Extract the (x, y) coordinate from the center of the cell holding the provided text.  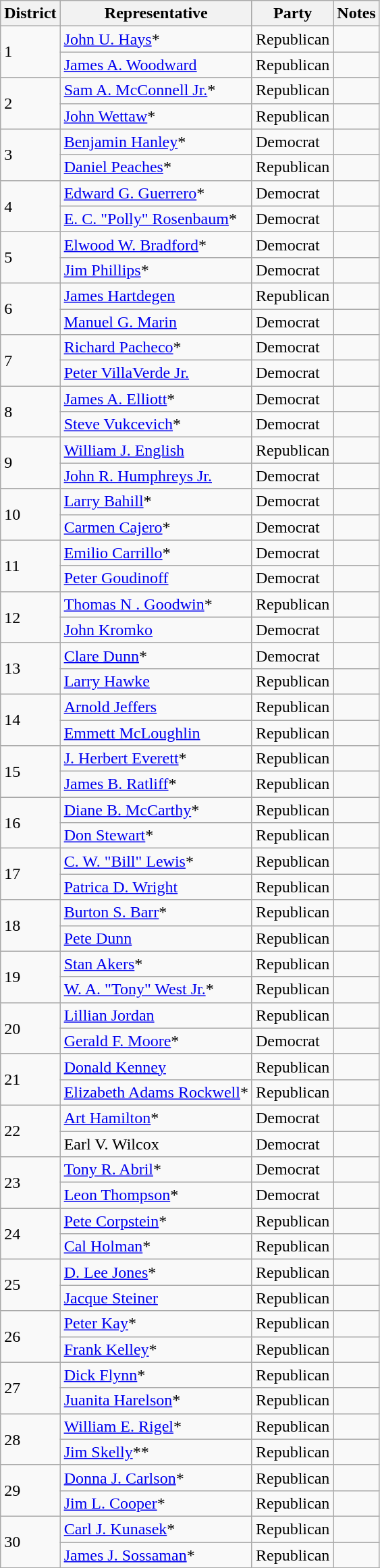
Patrica D. Wright (156, 887)
Benjamin Hanley* (156, 142)
D. Lee Jones* (156, 1272)
2 (30, 103)
28 (30, 1439)
19 (30, 977)
Frank Kelley* (156, 1349)
John R. Humphreys Jr. (156, 476)
Jim Skelly** (156, 1452)
9 (30, 463)
3 (30, 155)
John Wettaw* (156, 116)
11 (30, 566)
Thomas N . Goodwin* (156, 604)
25 (30, 1285)
Earl V. Wilcox (156, 1144)
29 (30, 1490)
Carmen Cajero* (156, 527)
Sam A. McConnell Jr.* (156, 90)
Carl J. Kunasek* (156, 1529)
Peter Kay* (156, 1324)
Art Hamilton* (156, 1118)
James J. Sossaman* (156, 1555)
15 (30, 772)
Jim L. Cooper* (156, 1503)
16 (30, 823)
Lillian Jordan (156, 1015)
John U. Hays* (156, 39)
John Kromko (156, 630)
W. A. "Tony" West Jr.* (156, 990)
14 (30, 720)
13 (30, 668)
30 (30, 1542)
24 (30, 1234)
Cal Holman* (156, 1247)
Emilio Carrillo* (156, 553)
Dick Flynn* (156, 1375)
18 (30, 925)
7 (30, 360)
Stan Akers* (156, 964)
10 (30, 514)
Richard Pacheco* (156, 348)
James A. Elliott* (156, 399)
Emmett McLoughlin (156, 732)
Arnold Jeffers (156, 707)
Jacque Steiner (156, 1298)
J. Herbert Everett* (156, 759)
26 (30, 1336)
21 (30, 1079)
Party (292, 13)
Steve Vukcevich* (156, 425)
22 (30, 1131)
Representative (156, 13)
12 (30, 617)
6 (30, 308)
Donald Kenney (156, 1066)
District (30, 13)
C. W. "Bill" Lewis* (156, 861)
Larry Bahill* (156, 502)
Edward G. Guerrero* (156, 193)
James B. Ratliff* (156, 784)
Tony R. Abril* (156, 1170)
4 (30, 206)
Donna J. Carlson* (156, 1478)
27 (30, 1388)
James A. Woodward (156, 65)
Diane B. McCarthy* (156, 810)
Daniel Peaches* (156, 167)
James Hartdegen (156, 296)
Leon Thompson* (156, 1195)
8 (30, 412)
5 (30, 257)
Don Stewart* (156, 836)
Pete Dunn (156, 938)
Pete Corpstein* (156, 1221)
E. C. "Polly" Rosenbaum* (156, 219)
Gerald F. Moore* (156, 1041)
17 (30, 874)
Clare Dunn* (156, 655)
20 (30, 1028)
Notes (356, 13)
Elwood W. Bradford* (156, 244)
Burton S. Barr* (156, 913)
Larry Hawke (156, 681)
Elizabeth Adams Rockwell* (156, 1092)
Peter Goudinoff (156, 578)
William J. English (156, 450)
23 (30, 1183)
Juanita Harelson* (156, 1401)
Jim Phillips* (156, 270)
Manuel G. Marin (156, 322)
William E. Rigel* (156, 1426)
Peter VillaVerde Jr. (156, 373)
1 (30, 52)
